Locate the cell with the specified text and output its [x, y] center coordinate. 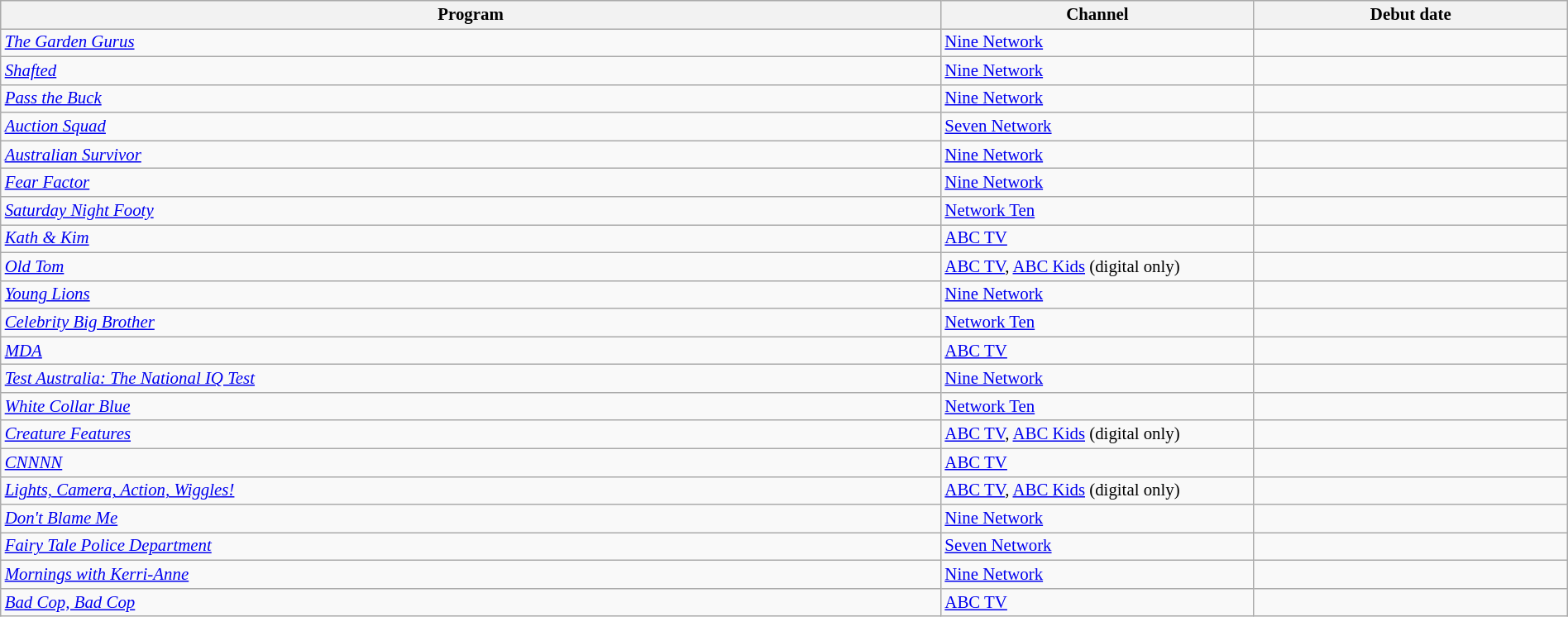
Celebrity Big Brother [471, 323]
Shafted [471, 70]
Creature Features [471, 434]
CNNNN [471, 462]
Kath & Kim [471, 238]
Mornings with Kerri-Anne [471, 575]
Saturday Night Footy [471, 211]
Fairy Tale Police Department [471, 547]
Lights, Camera, Action, Wiggles! [471, 490]
Debut date [1411, 15]
White Collar Blue [471, 406]
Australian Survivor [471, 155]
Old Tom [471, 266]
Auction Squad [471, 127]
The Garden Gurus [471, 42]
Program [471, 15]
Young Lions [471, 294]
Channel [1097, 15]
Bad Cop, Bad Cop [471, 602]
MDA [471, 351]
Pass the Buck [471, 98]
Fear Factor [471, 183]
Don't Blame Me [471, 519]
Test Australia: The National IQ Test [471, 379]
